Detect which cell encompasses the target text, then output its (X, Y) center coordinate. 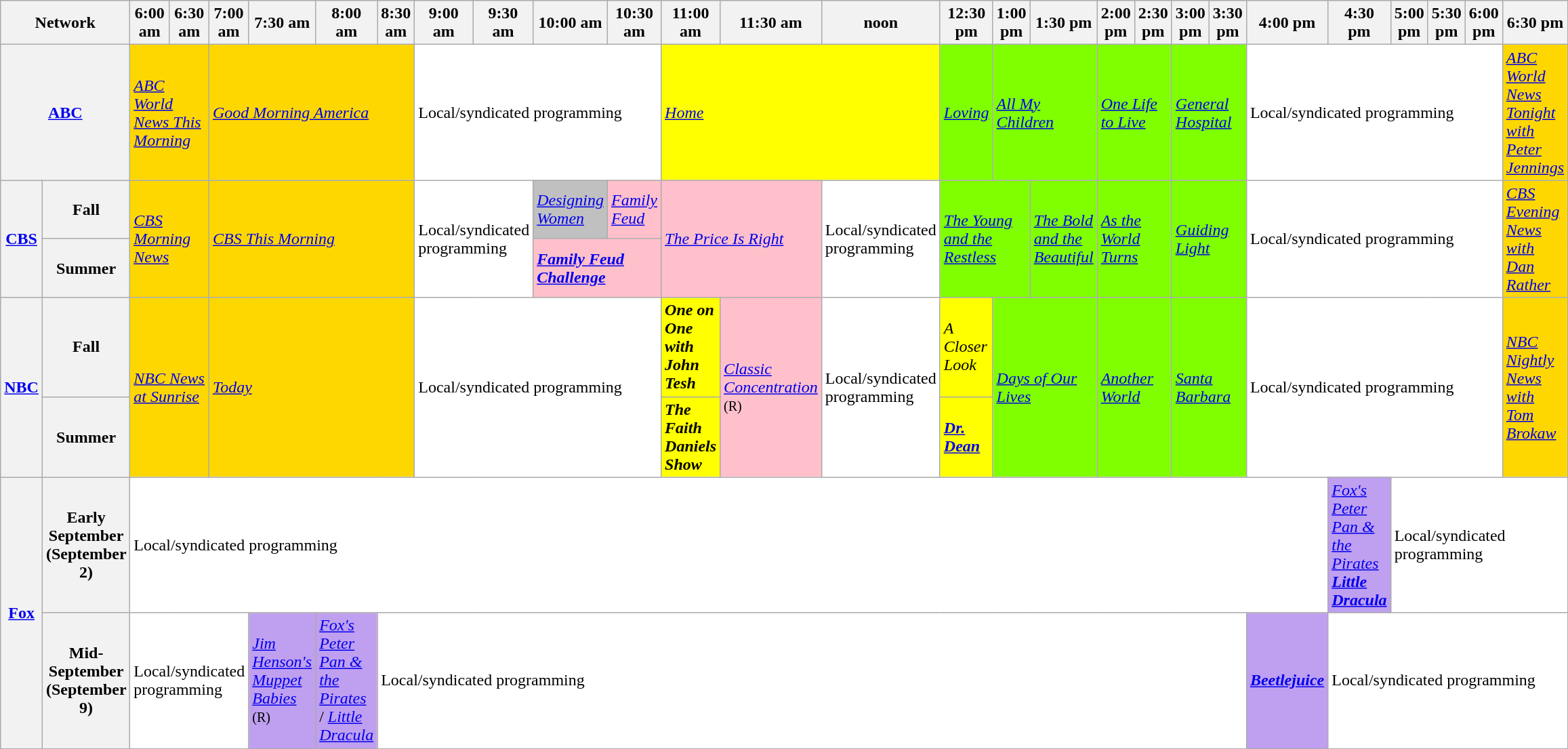
Family Feud (634, 210)
7:00 am (228, 23)
ABC World News Tonight with Peter Jennings (1535, 113)
Designing Women (571, 210)
Santa Barbara (1209, 388)
10:00 am (571, 23)
10:30 am (634, 23)
CBS (22, 239)
Fox (22, 613)
One on One with John Tesh (691, 347)
4:30 pm (1359, 23)
Classic Concentration (R) (771, 388)
2:30 pm (1153, 23)
Mid-September (September 9) (85, 681)
Guiding Light (1209, 239)
ABC World News This Morning (169, 113)
NBC News at Sunrise (169, 388)
8:00 am (347, 23)
Days of Our Lives (1045, 388)
Early September (September 2) (85, 545)
6:30 am (189, 23)
CBS Morning News (169, 239)
6:30 pm (1535, 23)
3:00 pm (1190, 23)
The Faith Daniels Show (691, 437)
ABC (65, 113)
The Price Is Right (741, 239)
7:30 am (282, 23)
The Bold and the Beautiful (1064, 239)
11:30 am (771, 23)
All My Children (1045, 113)
NBC (22, 388)
CBS Evening News with Dan Rather (1535, 239)
General Hospital (1209, 113)
Good Morning America (312, 113)
Dr. Dean (966, 437)
Home (801, 113)
Today (312, 388)
As the World Turns (1134, 239)
9:00 am (444, 23)
Network (65, 23)
4:00 pm (1287, 23)
1:00 pm (1011, 23)
6:00 pm (1484, 23)
11:00 am (691, 23)
The Young and the Restless (985, 239)
CBS This Morning (312, 239)
Fox's Peter Pan & the Pirates Little Dracula (1359, 545)
Loving (966, 113)
A Closer Look (966, 347)
NBC Nightly News with Tom Brokaw (1535, 388)
noon (881, 23)
2:00 pm (1115, 23)
6:00 am (150, 23)
Beetlejuice (1287, 681)
Another World (1134, 388)
3:30 pm (1228, 23)
5:30 pm (1446, 23)
9:30 am (503, 23)
1:30 pm (1064, 23)
8:30 am (396, 23)
One Life to Live (1134, 113)
Jim Henson's Muppet Babies (R) (282, 681)
12:30 pm (966, 23)
Fox's Peter Pan & the Pirates / Little Dracula (347, 681)
5:00 pm (1409, 23)
Family Feud Challenge (598, 268)
